Return the [X, Y] coordinate for the center point of the cell that contains the specified text.  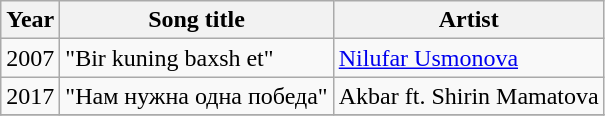
"Bir kuning baxsh et" [196, 58]
Song title [196, 20]
Akbar ft. Shirin Mamatova [468, 96]
Artist [468, 20]
Nilufar Usmonova [468, 58]
"Нам нужна одна победа" [196, 96]
2017 [30, 96]
Year [30, 20]
2007 [30, 58]
